Search for the cell housing the specified text and yield its (x, y) center coordinate. 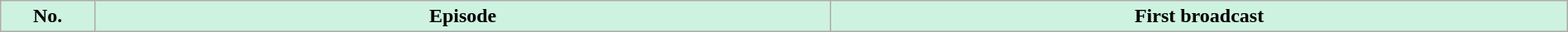
Episode (462, 16)
No. (48, 16)
First broadcast (1199, 16)
